Identify which cell holds the provided text, then report its [x, y] central coordinate. 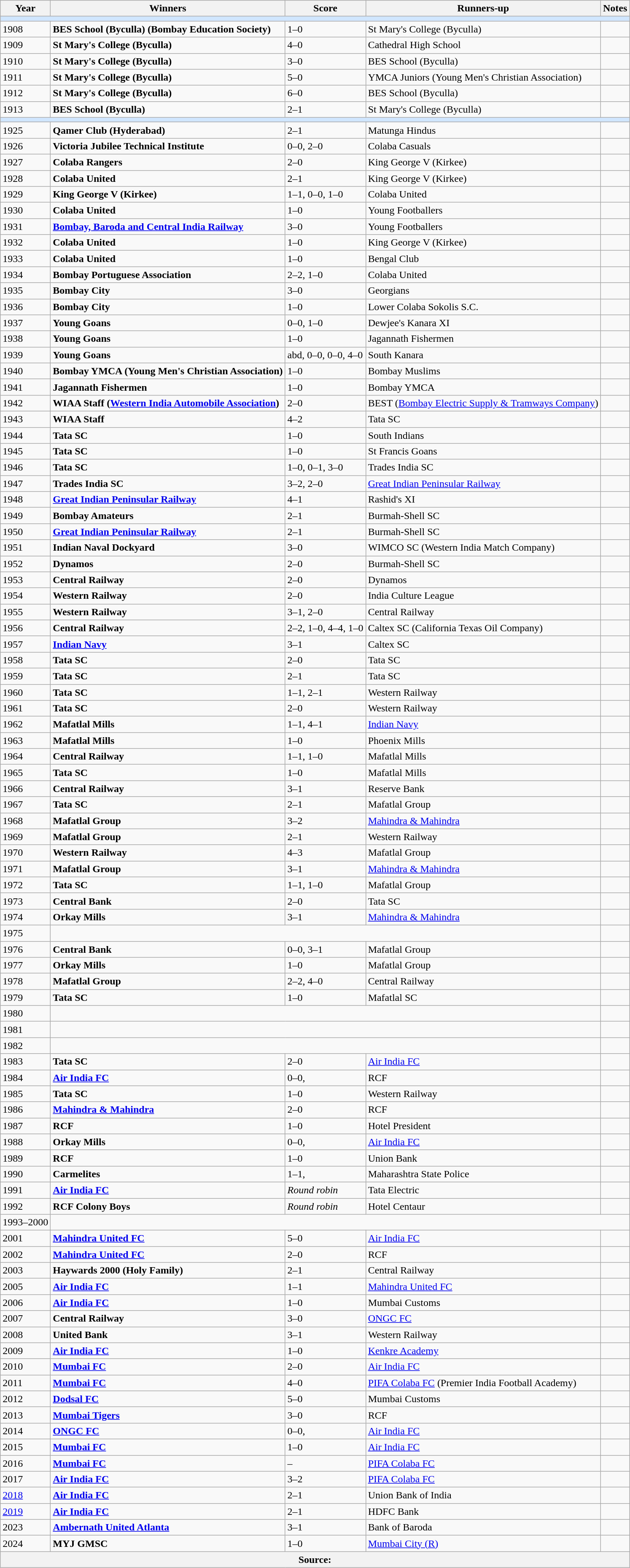
1971 [25, 869]
1941 [25, 387]
Score [326, 8]
1985 [25, 1094]
Caltex SC [483, 644]
Bombay Amateurs [168, 516]
2–2, 1–0 [326, 275]
2009 [25, 1351]
Bombay Muslims [483, 371]
2002 [25, 1254]
2024 [25, 1544]
2012 [25, 1399]
1975 [25, 933]
Bengal Club [483, 259]
2015 [25, 1447]
0–0, 3–1 [326, 949]
1949 [25, 516]
1992 [25, 1206]
1966 [25, 789]
1961 [25, 708]
1957 [25, 644]
1932 [25, 243]
1988 [25, 1142]
1987 [25, 1126]
1984 [25, 1078]
2013 [25, 1415]
1954 [25, 596]
Colaba Rangers [168, 162]
1–1, 4–1 [326, 725]
1991 [25, 1190]
0–0, 2–0 [326, 146]
1977 [25, 965]
Matunga Hindus [483, 130]
1967 [25, 805]
Georgians [483, 291]
Union Bank [483, 1158]
1939 [25, 355]
Maharashtra State Police [483, 1174]
1912 [25, 93]
1972 [25, 885]
1970 [25, 853]
3–2, 2–0 [326, 484]
1929 [25, 195]
Cathedral High School [483, 45]
HDFC Bank [483, 1511]
Kenkre Academy [483, 1351]
1950 [25, 532]
2007 [25, 1319]
4–3 [326, 853]
Bombay YMCA [483, 387]
6–0 [326, 93]
Dodsal FC [168, 1399]
1946 [25, 468]
– [326, 1463]
1945 [25, 451]
1964 [25, 757]
WIAA Staff [168, 419]
4–1 [326, 500]
1990 [25, 1174]
Notes [615, 8]
1–1, 0–0, 1–0 [326, 195]
Mumbai Tigers [168, 1415]
1989 [25, 1158]
Mumbai City (R) [483, 1544]
2008 [25, 1335]
Winners [168, 8]
Hotel Centaur [483, 1206]
Bombay YMCA (Young Men's Christian Association) [168, 371]
1925 [25, 130]
2003 [25, 1271]
1952 [25, 564]
BEST (Bombay Electric Supply & Tramways Company) [483, 403]
1935 [25, 291]
1955 [25, 612]
Union Bank of India [483, 1495]
BES School (Byculla) (Bombay Education Society) [168, 29]
1951 [25, 548]
1983 [25, 1062]
1936 [25, 307]
United Bank [168, 1335]
Phoenix Mills [483, 741]
1943 [25, 419]
3–1, 2–0 [326, 612]
Rashid's XI [483, 500]
1942 [25, 403]
Victoria Jubilee Technical Institute [168, 146]
2001 [25, 1238]
WIMCO SC (Western India Match Company) [483, 548]
2010 [25, 1367]
1953 [25, 580]
South Indians [483, 435]
1944 [25, 435]
2023 [25, 1527]
1968 [25, 821]
Lower Colaba Sokolis S.C. [483, 307]
RCF Colony Boys [168, 1206]
1–1, 2–1 [326, 692]
1973 [25, 901]
1963 [25, 741]
Haywards 2000 (Holy Family) [168, 1271]
1960 [25, 692]
Colaba Casuals [483, 146]
Bank of Baroda [483, 1527]
1934 [25, 275]
1974 [25, 917]
1981 [25, 1030]
1948 [25, 500]
Caltex SC (California Texas Oil Company) [483, 628]
2005 [25, 1287]
Ambernath United Atlanta [168, 1527]
Qamer Club (Hyderabad) [168, 130]
South Kanara [483, 355]
2–2, 1–0, 4–4, 1–0 [326, 628]
1982 [25, 1046]
1956 [25, 628]
1933 [25, 259]
Tata Electric [483, 1190]
YMCA Juniors (Young Men's Christian Association) [483, 77]
2011 [25, 1383]
1938 [25, 339]
1969 [25, 837]
1928 [25, 178]
2019 [25, 1511]
1911 [25, 77]
Reserve Bank [483, 789]
1926 [25, 146]
MYJ GMSC [168, 1544]
1909 [25, 45]
2006 [25, 1303]
abd, 0–0, 0–0, 4–0 [326, 355]
1959 [25, 676]
2017 [25, 1479]
2–2, 4–0 [326, 981]
1965 [25, 773]
1931 [25, 227]
1940 [25, 371]
1930 [25, 211]
1–1, [326, 1174]
1927 [25, 162]
India Culture League [483, 596]
1908 [25, 29]
Carmelites [168, 1174]
1–0, 0–1, 3–0 [326, 468]
2014 [25, 1431]
1958 [25, 660]
1–1 [326, 1287]
Hotel President [483, 1126]
1986 [25, 1110]
St Francis Goans [483, 451]
1913 [25, 109]
1976 [25, 949]
1980 [25, 1014]
Indian Naval Dockyard [168, 548]
1979 [25, 998]
0–0, 1–0 [326, 323]
1947 [25, 484]
1937 [25, 323]
Runners-up [483, 8]
Year [25, 8]
1978 [25, 981]
Source: [315, 1560]
2016 [25, 1463]
Dewjee's Kanara XI [483, 323]
PIFA Colaba FC (Premier India Football Academy) [483, 1383]
4–2 [326, 419]
1962 [25, 725]
1993–2000 [25, 1222]
WIAA Staff (Western India Automobile Association) [168, 403]
Bombay, Baroda and Central India Railway [168, 227]
2018 [25, 1495]
Mafatlal SC [483, 998]
1910 [25, 61]
Bombay Portuguese Association [168, 275]
